Locate the cell with the specified text and output its (X, Y) center coordinate. 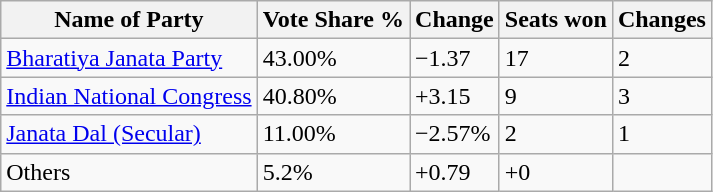
3 (662, 96)
Janata Dal (Secular) (129, 134)
Others (129, 172)
5.2% (333, 172)
9 (556, 96)
Changes (662, 20)
Vote Share % (333, 20)
11.00% (333, 134)
Indian National Congress (129, 96)
Name of Party (129, 20)
40.80% (333, 96)
Bharatiya Janata Party (129, 58)
Seats won (556, 20)
+3.15 (455, 96)
Change (455, 20)
17 (556, 58)
−2.57% (455, 134)
43.00% (333, 58)
−1.37 (455, 58)
+0.79 (455, 172)
+0 (556, 172)
1 (662, 134)
